Scan for the cell matching the given text and deliver its [X, Y] coordinate at center. 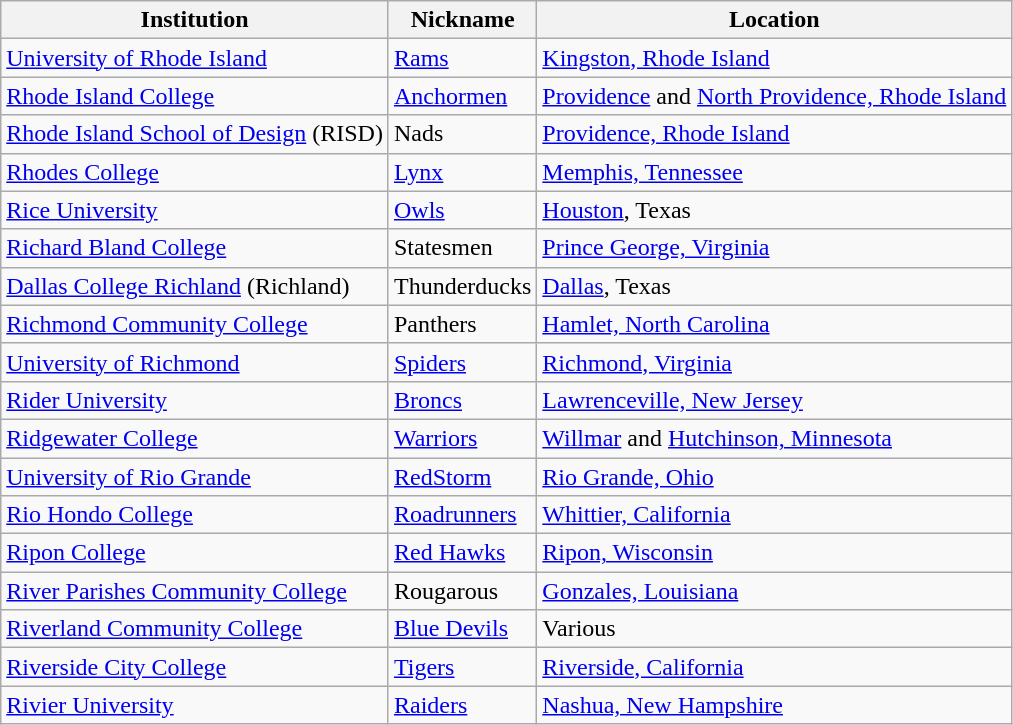
Willmar and Hutchinson, Minnesota [774, 438]
Prince George, Virginia [774, 248]
Kingston, Rhode Island [774, 58]
Broncs [462, 400]
Institution [195, 20]
Rice University [195, 210]
Riverland Community College [195, 629]
Ripon, Wisconsin [774, 553]
Red Hawks [462, 553]
Richmond, Virginia [774, 362]
Lynx [462, 172]
Various [774, 629]
Rams [462, 58]
Nashua, New Hampshire [774, 705]
Rio Hondo College [195, 515]
Providence and North Providence, Rhode Island [774, 96]
Richard Bland College [195, 248]
River Parishes Community College [195, 591]
Dallas, Texas [774, 286]
Thunderducks [462, 286]
Raiders [462, 705]
Panthers [462, 324]
Blue Devils [462, 629]
Richmond Community College [195, 324]
Providence, Rhode Island [774, 134]
University of Rio Grande [195, 477]
Gonzales, Louisiana [774, 591]
Ripon College [195, 553]
Rougarous [462, 591]
Houston, Texas [774, 210]
Riverside, California [774, 667]
Rhodes College [195, 172]
Rider University [195, 400]
Statesmen [462, 248]
Rhode Island School of Design (RISD) [195, 134]
Rivier University [195, 705]
Anchormen [462, 96]
Hamlet, North Carolina [774, 324]
Nickname [462, 20]
RedStorm [462, 477]
Memphis, Tennessee [774, 172]
Spiders [462, 362]
Whittier, California [774, 515]
Lawrenceville, New Jersey [774, 400]
Tigers [462, 667]
Riverside City College [195, 667]
Roadrunners [462, 515]
University of Rhode Island [195, 58]
University of Richmond [195, 362]
Location [774, 20]
Ridgewater College [195, 438]
Dallas College Richland (Richland) [195, 286]
Rio Grande, Ohio [774, 477]
Owls [462, 210]
Nads [462, 134]
Rhode Island College [195, 96]
Warriors [462, 438]
